Output the (X, Y) coordinate of the center of the cell containing the given text.  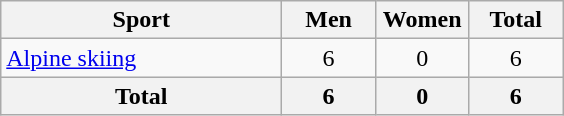
Women (422, 20)
Men (329, 20)
Alpine skiing (142, 58)
Sport (142, 20)
